Determine the (X, Y) coordinate at the center of the cell enclosing the given text.  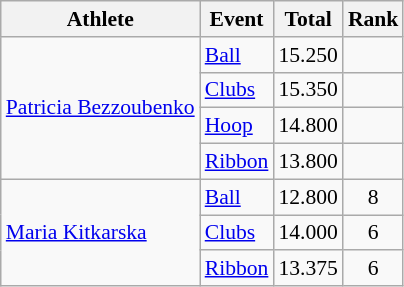
13.800 (308, 162)
Event (237, 19)
Hoop (237, 126)
15.250 (308, 55)
Maria Kitkarska (100, 232)
15.350 (308, 90)
Rank (374, 19)
Patricia Bezzoubenko (100, 108)
14.800 (308, 126)
Athlete (100, 19)
14.000 (308, 233)
8 (374, 197)
13.375 (308, 269)
Total (308, 19)
12.800 (308, 197)
